Detect which cell encompasses the target text, then output its [X, Y] center coordinate. 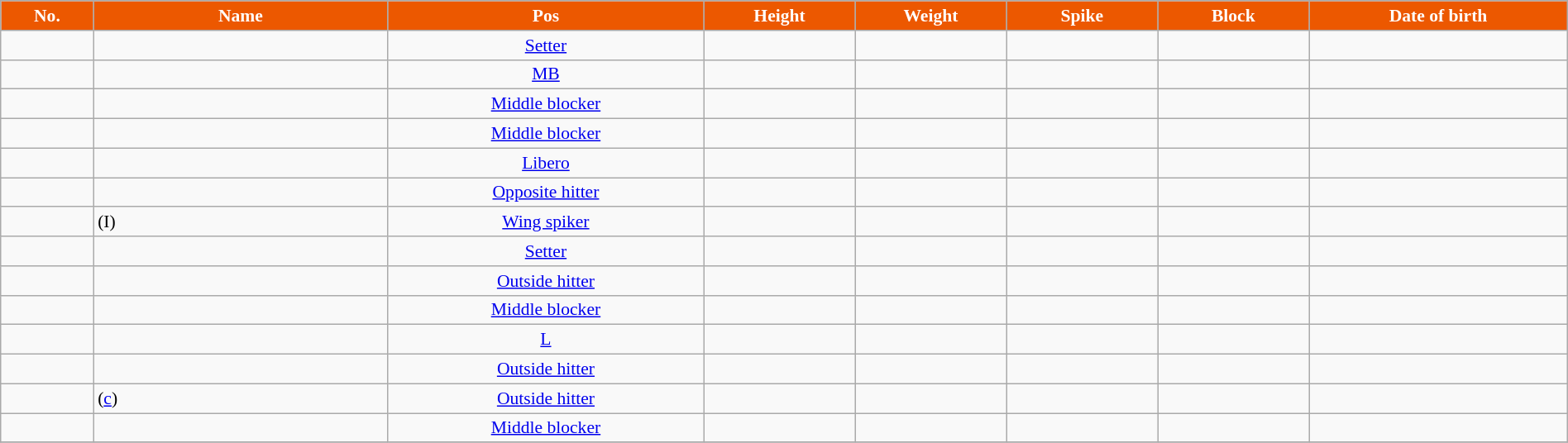
(I) [241, 222]
Date of birth [1439, 16]
Libero [546, 163]
Opposite hitter [546, 193]
Block [1234, 16]
Spike [1082, 16]
Height [779, 16]
MB [546, 74]
Pos [546, 16]
Name [241, 16]
L [546, 340]
Weight [931, 16]
(c) [241, 398]
Wing spiker [546, 222]
No. [47, 16]
